Pinpoint the cell where the given text exists, returning its [x, y] midpoint coordinate. 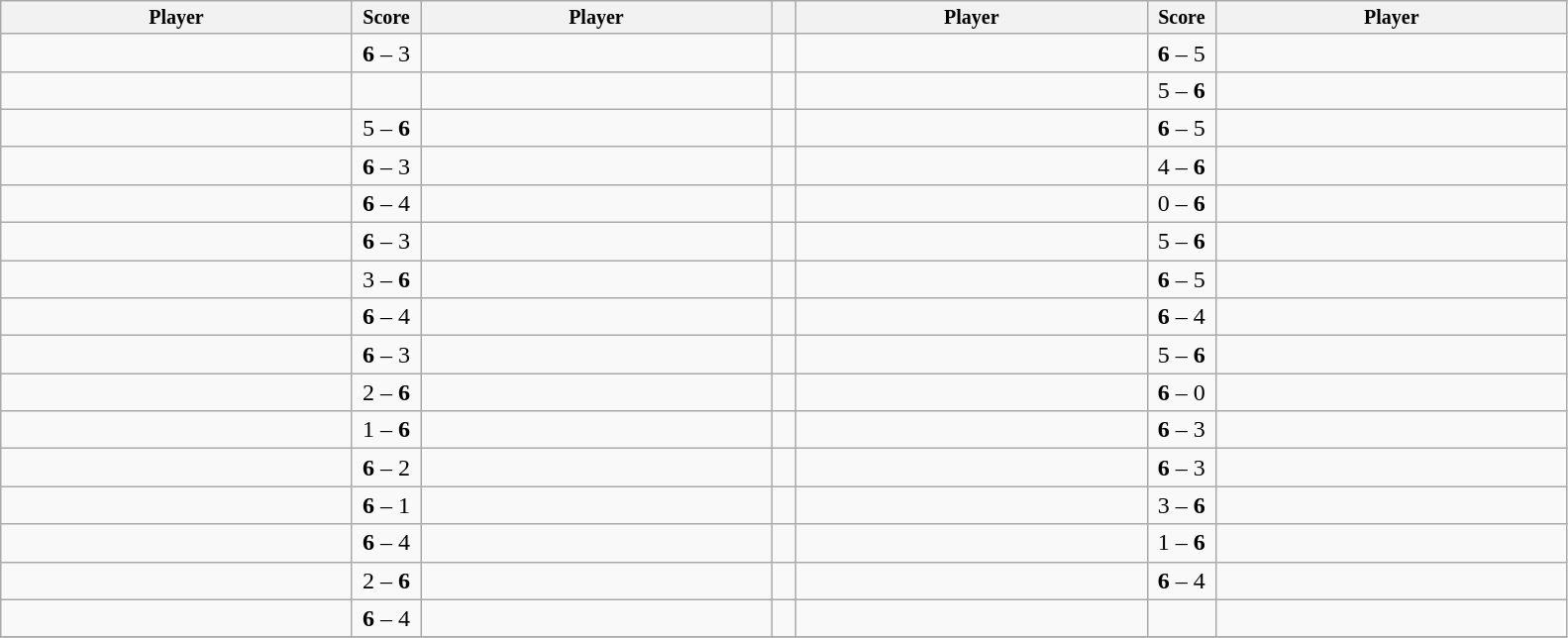
0 – 6 [1181, 203]
6 – 1 [386, 505]
6 – 0 [1181, 392]
6 – 2 [386, 468]
4 – 6 [1181, 165]
